Return [X, Y] of the center of cell containing provided text 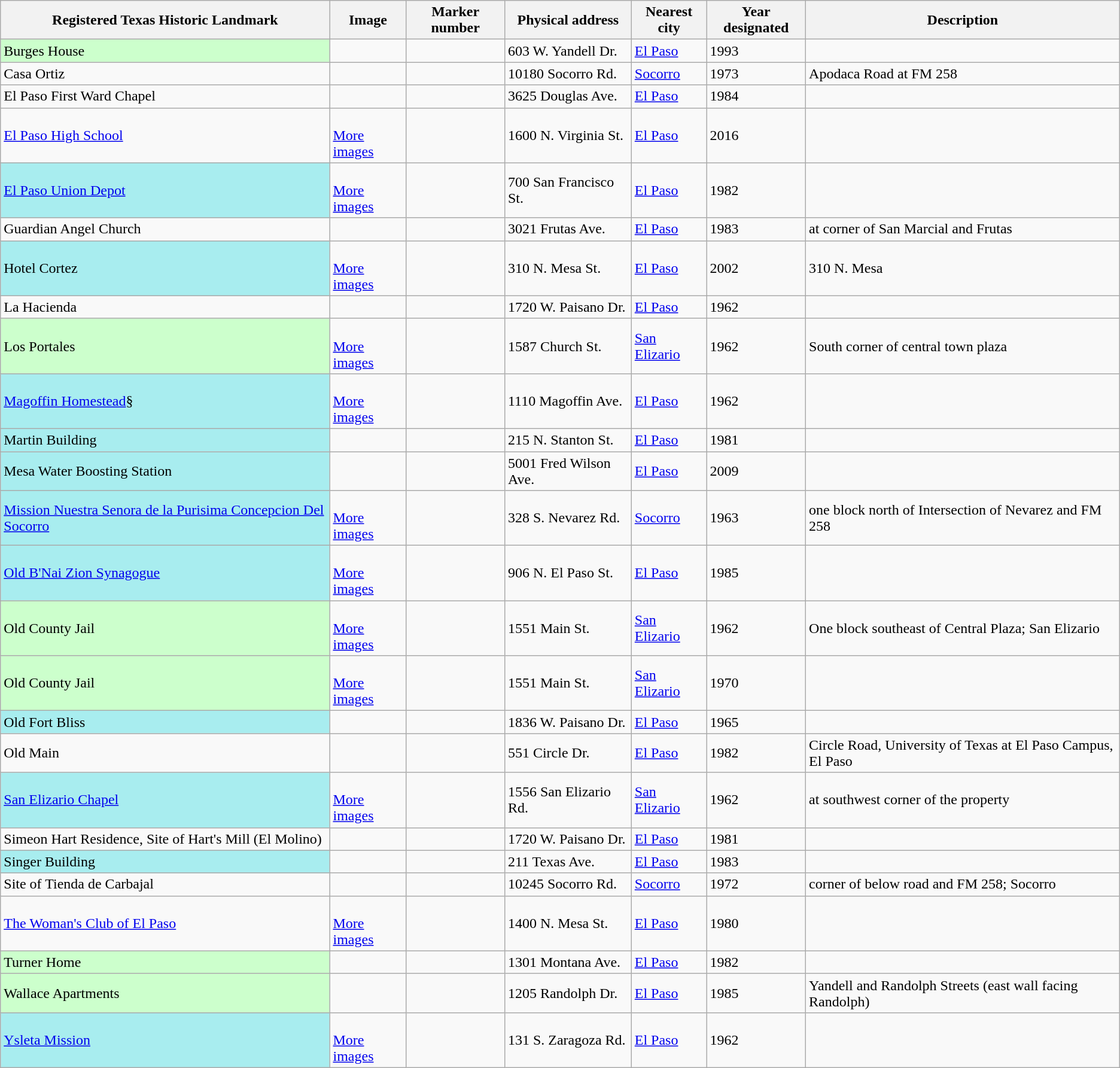
1400 N. Mesa St. [568, 923]
1973 [756, 74]
Casa Ortiz [165, 74]
1984 [756, 96]
2002 [756, 268]
Registered Texas Historic Landmark [165, 20]
Image [368, 20]
Apodaca Road at FM 258 [963, 74]
310 N. Mesa St. [568, 268]
1980 [756, 923]
La Hacienda [165, 307]
El Paso First Ward Chapel [165, 96]
Singer Building [165, 862]
10245 Socorro Rd. [568, 884]
328 S. Nevarez Rd. [568, 518]
Yandell and Randolph Streets (east wall facing Randolph) [963, 993]
1965 [756, 722]
Site of Tienda de Carbajal [165, 884]
Old B'Nai Zion Synagogue [165, 573]
Hotel Cortez [165, 268]
1600 N. Virginia St. [568, 135]
700 San Francisco St. [568, 190]
Nearest city [669, 20]
one block north of Intersection of Nevarez and FM 258 [963, 518]
2016 [756, 135]
906 N. El Paso St. [568, 573]
215 N. Stanton St. [568, 440]
1970 [756, 683]
Description [963, 20]
131 S. Zaragoza Rd. [568, 1040]
Wallace Apartments [165, 993]
Mission Nuestra Senora de la Purisima Concepcion Del Socorro [165, 518]
2009 [756, 470]
Marker number [456, 20]
1110 Magoffin Ave. [568, 401]
10180 Socorro Rd. [568, 74]
South corner of central town plaza [963, 346]
Guardian Angel Church [165, 229]
1301 Montana Ave. [568, 962]
Circle Road, University of Texas at El Paso Campus, El Paso [963, 753]
1993 [756, 51]
Simeon Hart Residence, Site of Hart's Mill (El Molino) [165, 839]
1963 [756, 518]
Martin Building [165, 440]
310 N. Mesa [963, 268]
551 Circle Dr. [568, 753]
El Paso High School [165, 135]
211 Texas Ave. [568, 862]
603 W. Yandell Dr. [568, 51]
Burges House [165, 51]
Old Fort Bliss [165, 722]
Turner Home [165, 962]
Ysleta Mission [165, 1040]
1556 San Elizario Rd. [568, 800]
3021 Frutas Ave. [568, 229]
3625 Douglas Ave. [568, 96]
1205 Randolph Dr. [568, 993]
at corner of San Marcial and Frutas [963, 229]
corner of below road and FM 258; Socorro [963, 884]
San Elizario Chapel [165, 800]
Physical address [568, 20]
The Woman's Club of El Paso [165, 923]
5001 Fred Wilson Ave. [568, 470]
1836 W. Paisano Dr. [568, 722]
Mesa Water Boosting Station [165, 470]
1972 [756, 884]
1587 Church St. [568, 346]
Magoffin Homestead§ [165, 401]
Year designated [756, 20]
El Paso Union Depot [165, 190]
Los Portales [165, 346]
at southwest corner of the property [963, 800]
Old Main [165, 753]
One block southeast of Central Plaza; San Elizario [963, 628]
